Pinpoint the cell where the given text exists, returning its (X, Y) midpoint coordinate. 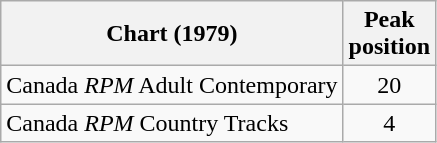
Canada RPM Country Tracks (172, 123)
Canada RPM Adult Contemporary (172, 85)
20 (389, 85)
Peakposition (389, 34)
4 (389, 123)
Chart (1979) (172, 34)
